Return (x, y) of the center of cell containing provided text 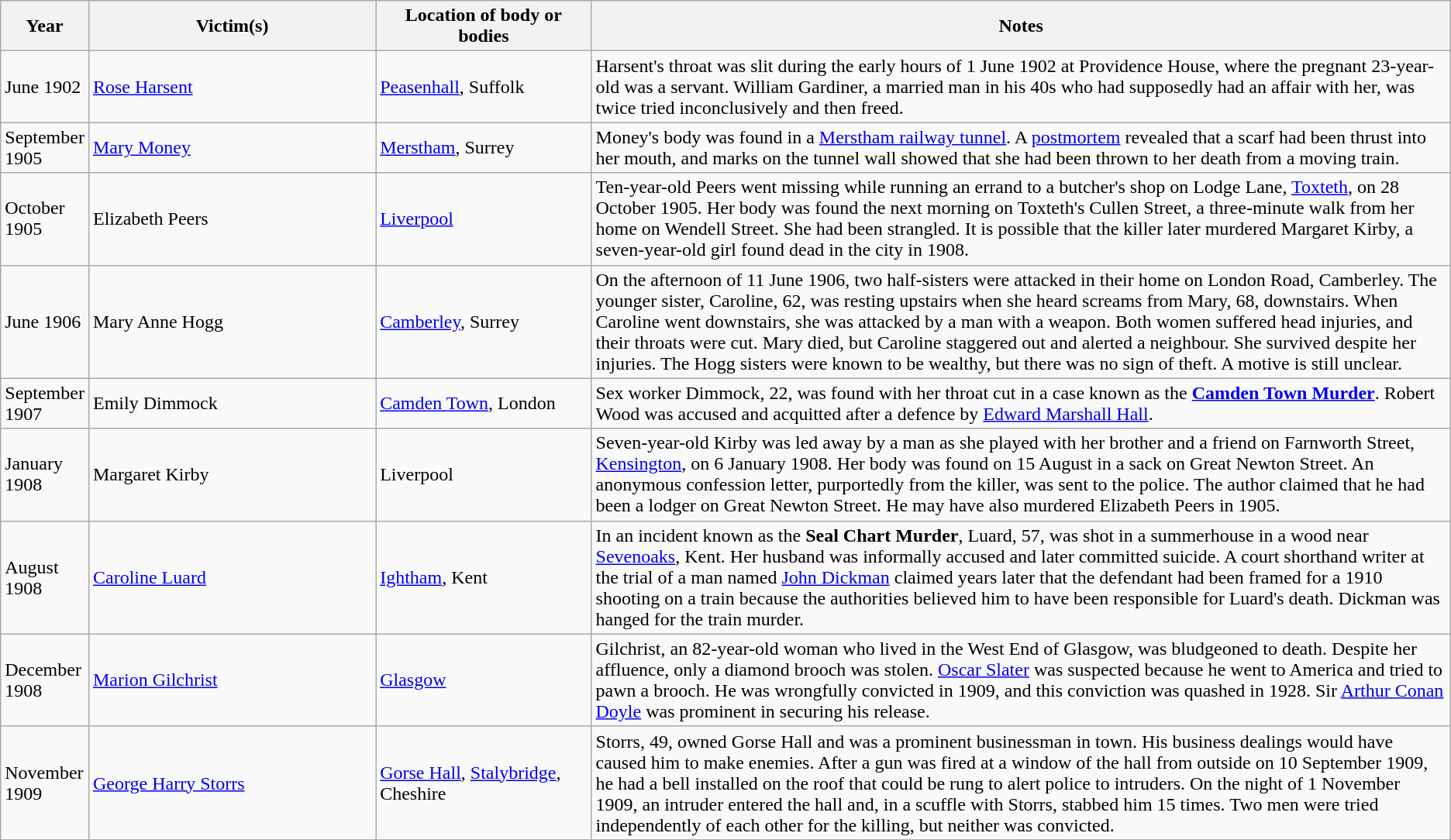
December 1908 (45, 680)
June 1906 (45, 322)
Caroline Luard (232, 577)
Emily Dimmock (232, 403)
Gorse Hall, Stalybridge, Cheshire (484, 783)
Margaret Kirby (232, 474)
Ightham, Kent (484, 577)
September 1905 (45, 147)
Victim(s) (232, 26)
Glasgow (484, 680)
Rose Harsent (232, 87)
Notes (1021, 26)
November 1909 (45, 783)
Camberley, Surrey (484, 322)
August 1908 (45, 577)
Mary Anne Hogg (232, 322)
September 1907 (45, 403)
Merstham, Surrey (484, 147)
Year (45, 26)
Peasenhall, Suffolk (484, 87)
January 1908 (45, 474)
June 1902 (45, 87)
October 1905 (45, 219)
Camden Town, London (484, 403)
Marion Gilchrist (232, 680)
Elizabeth Peers (232, 219)
Location of body or bodies (484, 26)
George Harry Storrs (232, 783)
Mary Money (232, 147)
